Detect which cell encompasses the target text, then output its [X, Y] center coordinate. 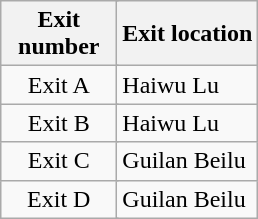
Exit C [59, 161]
Exit D [59, 199]
Exit A [59, 85]
Exit B [59, 123]
Exit location [188, 34]
Exit number [59, 34]
